Pinpoint the cell where the given text exists, returning its [x, y] midpoint coordinate. 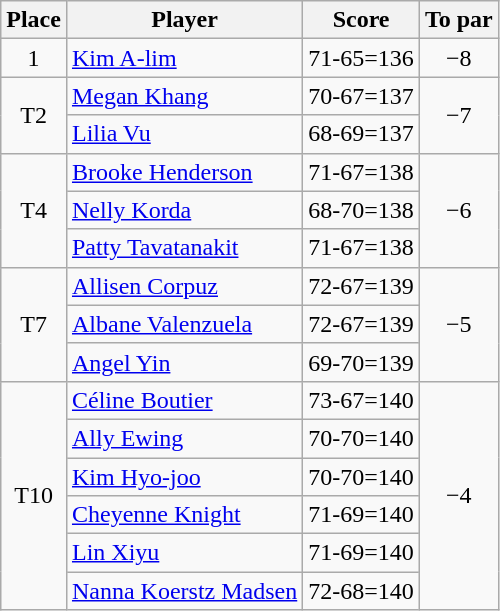
T10 [34, 495]
72-68=140 [362, 591]
T4 [34, 210]
Albane Valenzuela [184, 324]
69-70=139 [362, 362]
68-70=138 [362, 210]
Angel Yin [184, 362]
Nanna Koerstz Madsen [184, 591]
71-65=136 [362, 58]
T7 [34, 324]
To par [458, 20]
−8 [458, 58]
Score [362, 20]
T2 [34, 115]
Kim A-lim [184, 58]
70-67=137 [362, 96]
Céline Boutier [184, 400]
−7 [458, 115]
73-67=140 [362, 400]
1 [34, 58]
Lin Xiyu [184, 553]
Patty Tavatanakit [184, 248]
Brooke Henderson [184, 172]
−6 [458, 210]
−5 [458, 324]
Megan Khang [184, 96]
−4 [458, 495]
Cheyenne Knight [184, 515]
Kim Hyo-joo [184, 477]
Allisen Corpuz [184, 286]
Player [184, 20]
Place [34, 20]
Nelly Korda [184, 210]
68-69=137 [362, 134]
Lilia Vu [184, 134]
Ally Ewing [184, 438]
